Detect which cell encompasses the target text, then output its [X, Y] center coordinate. 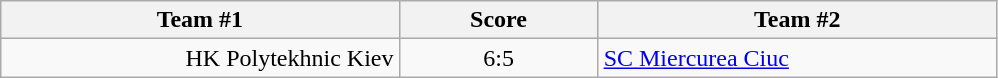
Team #1 [200, 20]
SC Miercurea Ciuc [797, 58]
Score [498, 20]
HK Polytekhnic Kiev [200, 58]
6:5 [498, 58]
Team #2 [797, 20]
